Detect which cell encompasses the target text, then output its [x, y] center coordinate. 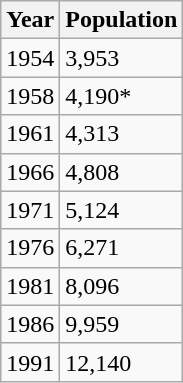
1954 [30, 58]
8,096 [122, 286]
1958 [30, 96]
1991 [30, 362]
1976 [30, 248]
4,808 [122, 172]
1981 [30, 286]
1961 [30, 134]
1971 [30, 210]
1966 [30, 172]
9,959 [122, 324]
6,271 [122, 248]
4,313 [122, 134]
5,124 [122, 210]
3,953 [122, 58]
12,140 [122, 362]
Year [30, 20]
Population [122, 20]
4,190* [122, 96]
1986 [30, 324]
